For the text-containing cell, return its midpoint in [X, Y] coordinate format. 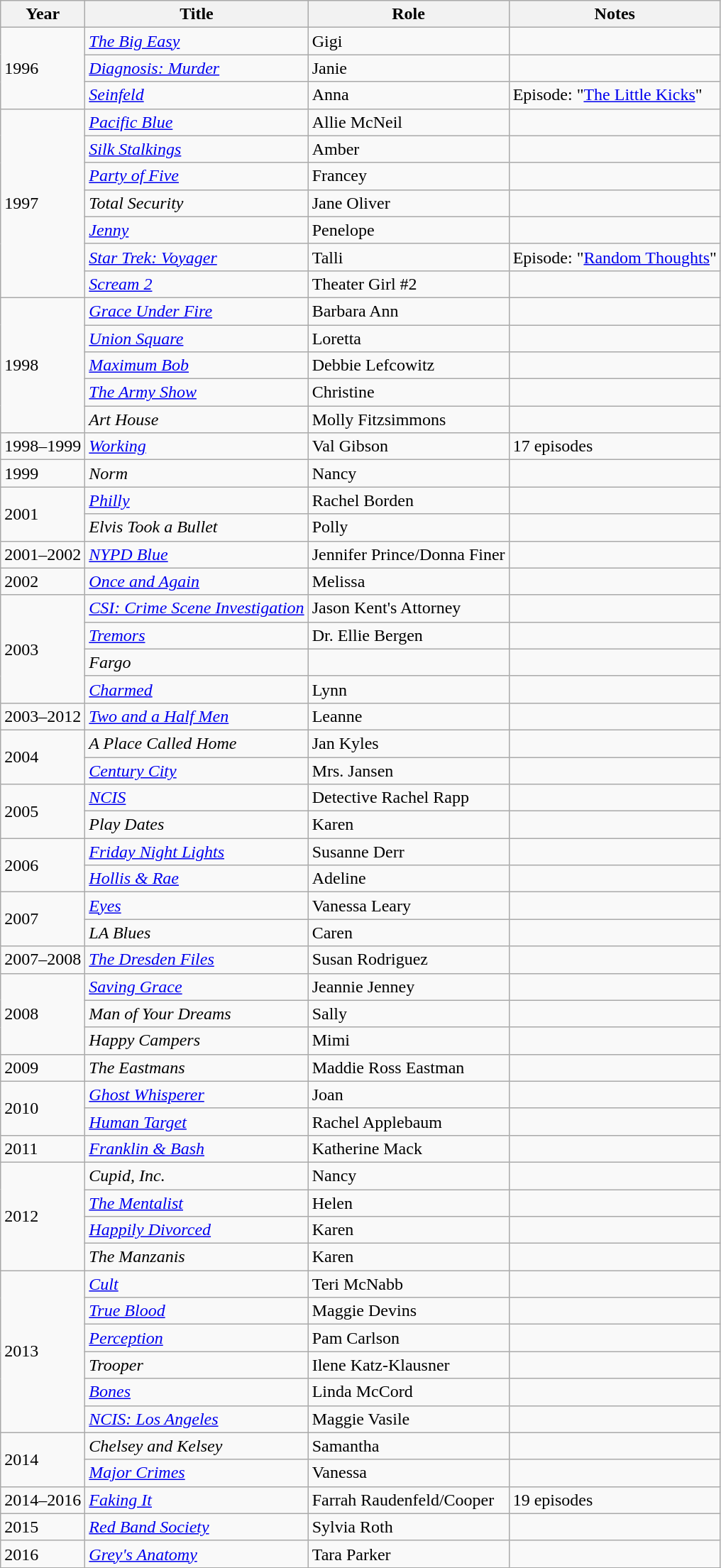
17 episodes [615, 446]
Maggie Vasile [409, 1419]
Hollis & Rae [197, 879]
Grace Under Fire [197, 311]
Melissa [409, 581]
Adeline [409, 879]
Notes [615, 14]
1998 [43, 365]
2006 [43, 865]
Perception [197, 1338]
The Mentalist [197, 1203]
Mrs. Jansen [409, 770]
Happily Divorced [197, 1230]
Pacific Blue [197, 122]
2007 [43, 919]
Star Trek: Voyager [197, 257]
Jeannie Jenney [409, 987]
Debbie Lefcowitz [409, 366]
2013 [43, 1352]
Anna [409, 95]
Faking It [197, 1500]
Norm [197, 473]
Union Square [197, 339]
Francey [409, 176]
Cupid, Inc. [197, 1175]
NYPD Blue [197, 554]
Saving Grace [197, 987]
Human Target [197, 1122]
Role [409, 14]
True Blood [197, 1311]
The Big Easy [197, 41]
Chelsey and Kelsey [197, 1446]
2016 [43, 1554]
Century City [197, 770]
2001–2002 [43, 554]
2015 [43, 1527]
Rachel Applebaum [409, 1122]
Leanne [409, 716]
Janie [409, 68]
Joan [409, 1095]
Franklin & Bash [197, 1148]
Jan Kyles [409, 743]
2010 [43, 1108]
Farrah Raudenfeld/Cooper [409, 1500]
NCIS [197, 798]
Party of Five [197, 176]
1998–1999 [43, 446]
The Dresden Files [197, 960]
Loretta [409, 339]
Title [197, 14]
LA Blues [197, 933]
Tremors [197, 635]
2001 [43, 514]
Gigi [409, 41]
Two and a Half Men [197, 716]
Once and Again [197, 581]
Elvis Took a Bullet [197, 527]
Helen [409, 1203]
Maximum Bob [197, 366]
Katherine Mack [409, 1148]
2004 [43, 757]
Sylvia Roth [409, 1527]
Linda McCord [409, 1392]
Jane Oliver [409, 203]
Jenny [197, 230]
The Army Show [197, 393]
Teri McNabb [409, 1284]
Friday Night Lights [197, 852]
Vanessa [409, 1473]
Maddie Ross Eastman [409, 1068]
Amber [409, 149]
2008 [43, 1014]
Play Dates [197, 825]
2003–2012 [43, 716]
Pam Carlson [409, 1338]
Episode: "Random Thoughts" [615, 257]
2005 [43, 811]
Man of Your Dreams [197, 1014]
Rachel Borden [409, 500]
Cult [197, 1284]
The Manzanis [197, 1257]
Allie McNeil [409, 122]
Scream 2 [197, 284]
Maggie Devins [409, 1311]
Charmed [197, 689]
2002 [43, 581]
2014–2016 [43, 1500]
Eyes [197, 906]
CSI: Crime Scene Investigation [197, 608]
Jason Kent's Attorney [409, 608]
Detective Rachel Rapp [409, 798]
2011 [43, 1148]
Val Gibson [409, 446]
Susanne Derr [409, 852]
19 episodes [615, 1500]
Molly Fitzsimmons [409, 420]
Ilene Katz-Klausner [409, 1365]
NCIS: Los Angeles [197, 1419]
Christine [409, 393]
Year [43, 14]
Art House [197, 420]
Happy Campers [197, 1041]
Jennifer Prince/Donna Finer [409, 554]
Dr. Ellie Bergen [409, 635]
Episode: "The Little Kicks" [615, 95]
Mimi [409, 1041]
Penelope [409, 230]
2014 [43, 1459]
Major Crimes [197, 1473]
Fargo [197, 662]
Barbara Ann [409, 311]
Talli [409, 257]
Trooper [197, 1365]
Red Band Society [197, 1527]
Sally [409, 1014]
Working [197, 446]
Theater Girl #2 [409, 284]
The Eastmans [197, 1068]
2009 [43, 1068]
Samantha [409, 1446]
Bones [197, 1392]
2012 [43, 1216]
1997 [43, 203]
Caren [409, 933]
Polly [409, 527]
Grey's Anatomy [197, 1554]
Diagnosis: Murder [197, 68]
Tara Parker [409, 1554]
2007–2008 [43, 960]
Vanessa Leary [409, 906]
Philly [197, 500]
A Place Called Home [197, 743]
1996 [43, 68]
Lynn [409, 689]
Seinfeld [197, 95]
Total Security [197, 203]
Susan Rodriguez [409, 960]
2003 [43, 649]
1999 [43, 473]
Silk Stalkings [197, 149]
Ghost Whisperer [197, 1095]
